Search for the cell housing the specified text and yield its (x, y) center coordinate. 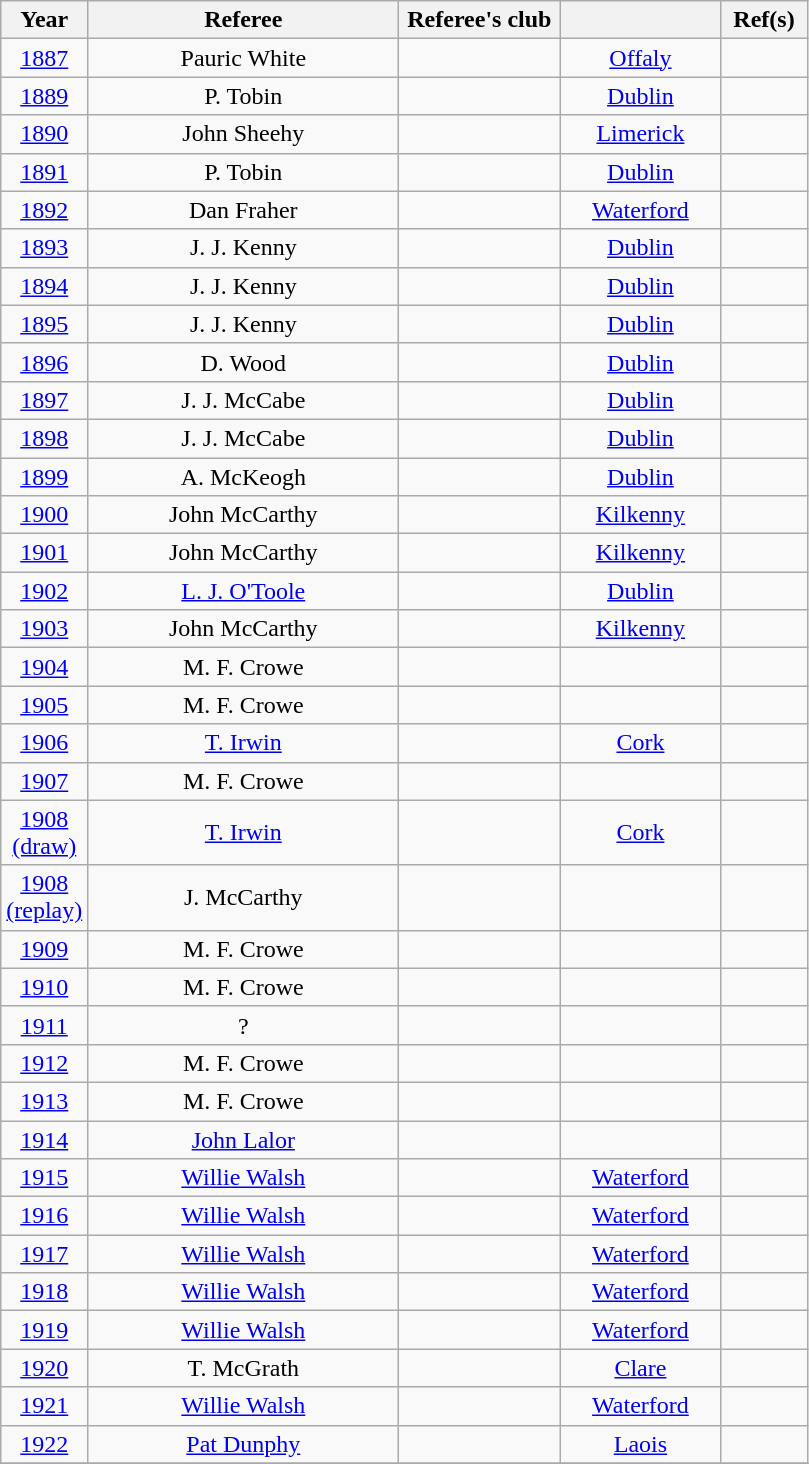
1898 (44, 438)
1891 (44, 172)
Limerick (640, 134)
1918 (44, 1292)
1896 (44, 362)
D. Wood (244, 362)
1887 (44, 58)
J. McCarthy (244, 898)
1915 (44, 1178)
1893 (44, 248)
Ref(s) (764, 20)
John Lalor (244, 1139)
Referee (244, 20)
L. J. O'Toole (244, 591)
1907 (44, 781)
1913 (44, 1101)
1919 (44, 1330)
1917 (44, 1254)
1903 (44, 629)
1904 (44, 667)
1914 (44, 1139)
T. McGrath (244, 1368)
1892 (44, 210)
Laois (640, 1444)
1922 (44, 1444)
John Sheehy (244, 134)
Pauric White (244, 58)
Year (44, 20)
1910 (44, 987)
1895 (44, 324)
Referee's club (480, 20)
? (244, 1025)
1902 (44, 591)
1905 (44, 705)
1911 (44, 1025)
1906 (44, 743)
Clare (640, 1368)
1909 (44, 949)
1920 (44, 1368)
Offaly (640, 58)
1912 (44, 1063)
1908 (replay) (44, 898)
1897 (44, 400)
Dan Fraher (244, 210)
1894 (44, 286)
1889 (44, 96)
Pat Dunphy (244, 1444)
1916 (44, 1216)
1899 (44, 477)
1901 (44, 553)
1890 (44, 134)
1908 (draw) (44, 832)
1921 (44, 1406)
1900 (44, 515)
A. McKeogh (244, 477)
